Identify which cell holds the provided text, then report its [X, Y] central coordinate. 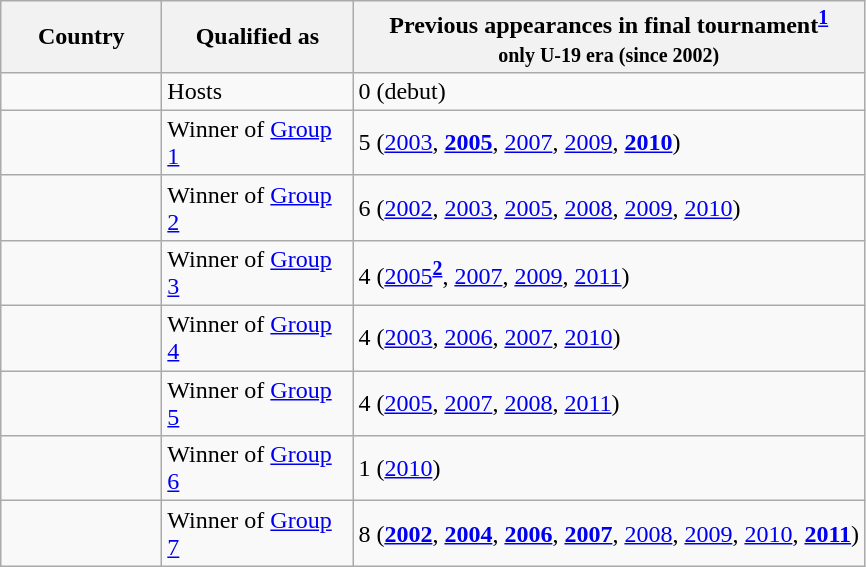
Winner of Group 1 [258, 142]
Winner of Group 3 [258, 272]
4 (2005, 2007, 2008, 2011) [609, 404]
Winner of Group 2 [258, 208]
Winner of Group 5 [258, 404]
4 (20052, 2007, 2009, 2011) [609, 272]
Qualified as [258, 37]
1 (2010) [609, 468]
Previous appearances in final tournament1only U-19 era (since 2002) [609, 37]
5 (2003, 2005, 2007, 2009, 2010) [609, 142]
6 (2002, 2003, 2005, 2008, 2009, 2010) [609, 208]
Country [82, 37]
Winner of Group 4 [258, 338]
8 (2002, 2004, 2006, 2007, 2008, 2009, 2010, 2011) [609, 534]
Winner of Group 7 [258, 534]
Winner of Group 6 [258, 468]
0 (debut) [609, 91]
4 (2003, 2006, 2007, 2010) [609, 338]
Hosts [258, 91]
